Detect which cell encompasses the target text, then output its [X, Y] center coordinate. 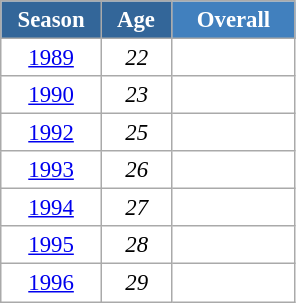
1992 [52, 133]
29 [136, 283]
1990 [52, 95]
Overall [234, 20]
Season [52, 20]
1993 [52, 170]
27 [136, 208]
1996 [52, 283]
1989 [52, 58]
1994 [52, 208]
26 [136, 170]
22 [136, 58]
23 [136, 95]
1995 [52, 245]
28 [136, 245]
25 [136, 133]
Age [136, 20]
